Pinpoint the cell where the given text exists, returning its (X, Y) midpoint coordinate. 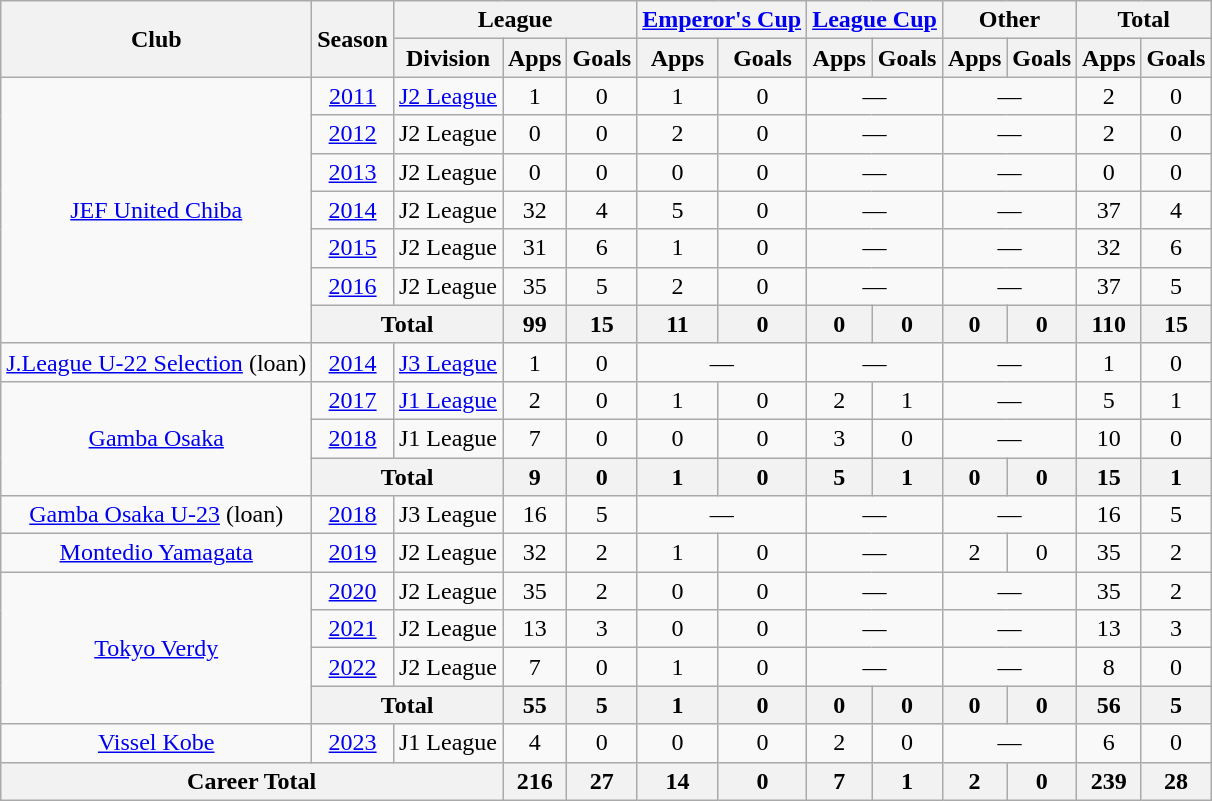
Gamba Osaka (156, 438)
JEF United Chiba (156, 210)
2023 (353, 743)
2017 (353, 400)
2020 (353, 591)
League (514, 20)
Club (156, 39)
Season (353, 39)
2012 (353, 134)
28 (1176, 781)
239 (1109, 781)
Vissel Kobe (156, 743)
14 (678, 781)
Tokyo Verdy (156, 648)
2021 (353, 629)
31 (534, 248)
Other (1009, 20)
2011 (353, 96)
League Cup (875, 20)
10 (1109, 438)
216 (534, 781)
55 (534, 705)
2015 (353, 248)
J.League U-22 Selection (loan) (156, 362)
Emperor's Cup (722, 20)
56 (1109, 705)
8 (1109, 667)
9 (534, 477)
99 (534, 324)
Gamba Osaka U-23 (loan) (156, 515)
2013 (353, 172)
2019 (353, 553)
Career Total (252, 781)
2016 (353, 286)
110 (1109, 324)
11 (678, 324)
Montedio Yamagata (156, 553)
Division (448, 58)
27 (602, 781)
2022 (353, 667)
